Search for the cell housing the specified text and yield its [X, Y] center coordinate. 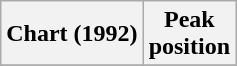
Chart (1992) [72, 34]
Peakposition [189, 34]
